Return (x, y) of the center of cell containing provided text 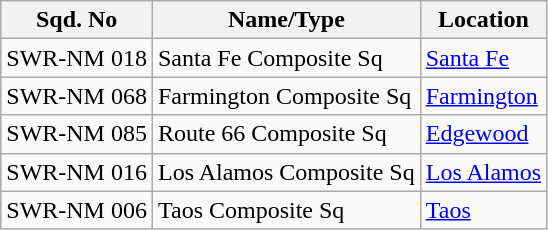
Los Alamos Composite Sq (286, 172)
Taos Composite Sq (286, 210)
Santa Fe (483, 58)
Location (483, 20)
Route 66 Composite Sq (286, 134)
Santa Fe Composite Sq (286, 58)
Farmington Composite Sq (286, 96)
Farmington (483, 96)
SWR-NM 018 (77, 58)
Name/Type (286, 20)
Los Alamos (483, 172)
SWR-NM 006 (77, 210)
SWR-NM 068 (77, 96)
SWR-NM 016 (77, 172)
Sqd. No (77, 20)
Taos (483, 210)
Edgewood (483, 134)
SWR-NM 085 (77, 134)
